For the text-containing cell, return its midpoint in (X, Y) coordinate format. 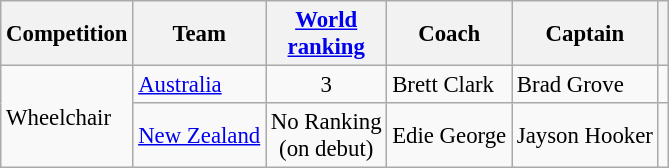
Wheelchair (67, 117)
New Zealand (200, 136)
Captain (586, 34)
Edie George (450, 136)
Worldranking (326, 34)
Australia (200, 85)
No Ranking (on debut) (326, 136)
3 (326, 85)
Team (200, 34)
Jayson Hooker (586, 136)
Brett Clark (450, 85)
Competition (67, 34)
Brad Grove (586, 85)
Coach (450, 34)
